Pinpoint the cell where the given text exists, returning its [x, y] midpoint coordinate. 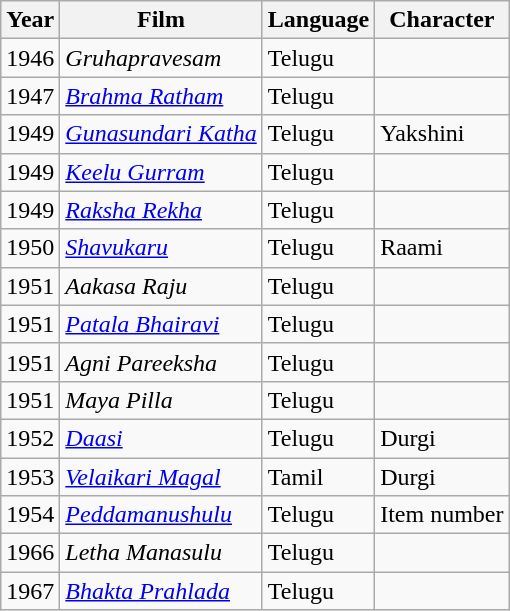
Raami [442, 248]
1953 [30, 477]
Gunasundari Katha [161, 134]
Patala Bhairavi [161, 324]
Keelu Gurram [161, 172]
Film [161, 20]
1946 [30, 58]
Item number [442, 515]
1950 [30, 248]
Aakasa Raju [161, 286]
1952 [30, 438]
1967 [30, 591]
Gruhapravesam [161, 58]
Shavukaru [161, 248]
Raksha Rekha [161, 210]
Peddamanushulu [161, 515]
Tamil [318, 477]
Letha Manasulu [161, 553]
Agni Pareeksha [161, 362]
1947 [30, 96]
Yakshini [442, 134]
Bhakta Prahlada [161, 591]
1966 [30, 553]
Maya Pilla [161, 400]
Year [30, 20]
Language [318, 20]
Character [442, 20]
1954 [30, 515]
Brahma Ratham [161, 96]
Daasi [161, 438]
Velaikari Magal [161, 477]
